Determine the [x, y] coordinate at the center of the cell enclosing the given text.  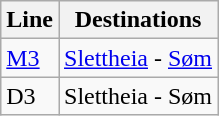
D3 [30, 96]
Line [30, 20]
M3 [30, 58]
Destinations [138, 20]
